Identify which cell holds the provided text, then report its [x, y] central coordinate. 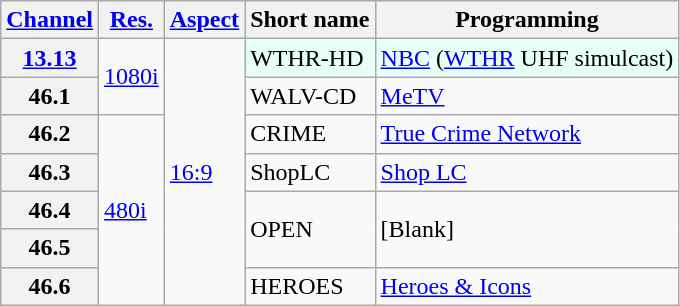
Channel [50, 20]
46.5 [50, 248]
1080i [132, 77]
46.6 [50, 286]
480i [132, 210]
[Blank] [527, 229]
Programming [527, 20]
WALV-CD [310, 96]
MeTV [527, 96]
NBC (WTHR UHF simulcast) [527, 58]
46.3 [50, 172]
13.13 [50, 58]
Heroes & Icons [527, 286]
46.1 [50, 96]
WTHR-HD [310, 58]
OPEN [310, 229]
ShopLC [310, 172]
Short name [310, 20]
True Crime Network [527, 134]
Res. [132, 20]
46.2 [50, 134]
16:9 [204, 172]
46.4 [50, 210]
HEROES [310, 286]
Shop LC [527, 172]
CRIME [310, 134]
Aspect [204, 20]
